Scan for the cell matching the given text and deliver its [x, y] coordinate at center. 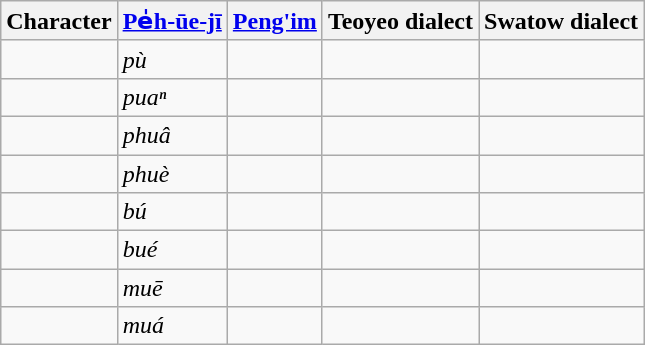
Character [59, 21]
bú [172, 212]
phuè [172, 173]
muá [172, 326]
phuâ [172, 135]
Teoyeo dialect [400, 21]
muē [172, 288]
bué [172, 250]
pù [172, 59]
Swatow dialect [562, 21]
Pe̍h-ūe-jī [172, 21]
Peng'im [274, 21]
puaⁿ [172, 97]
